Return the (X, Y) coordinate for the center point of the cell that contains the specified text.  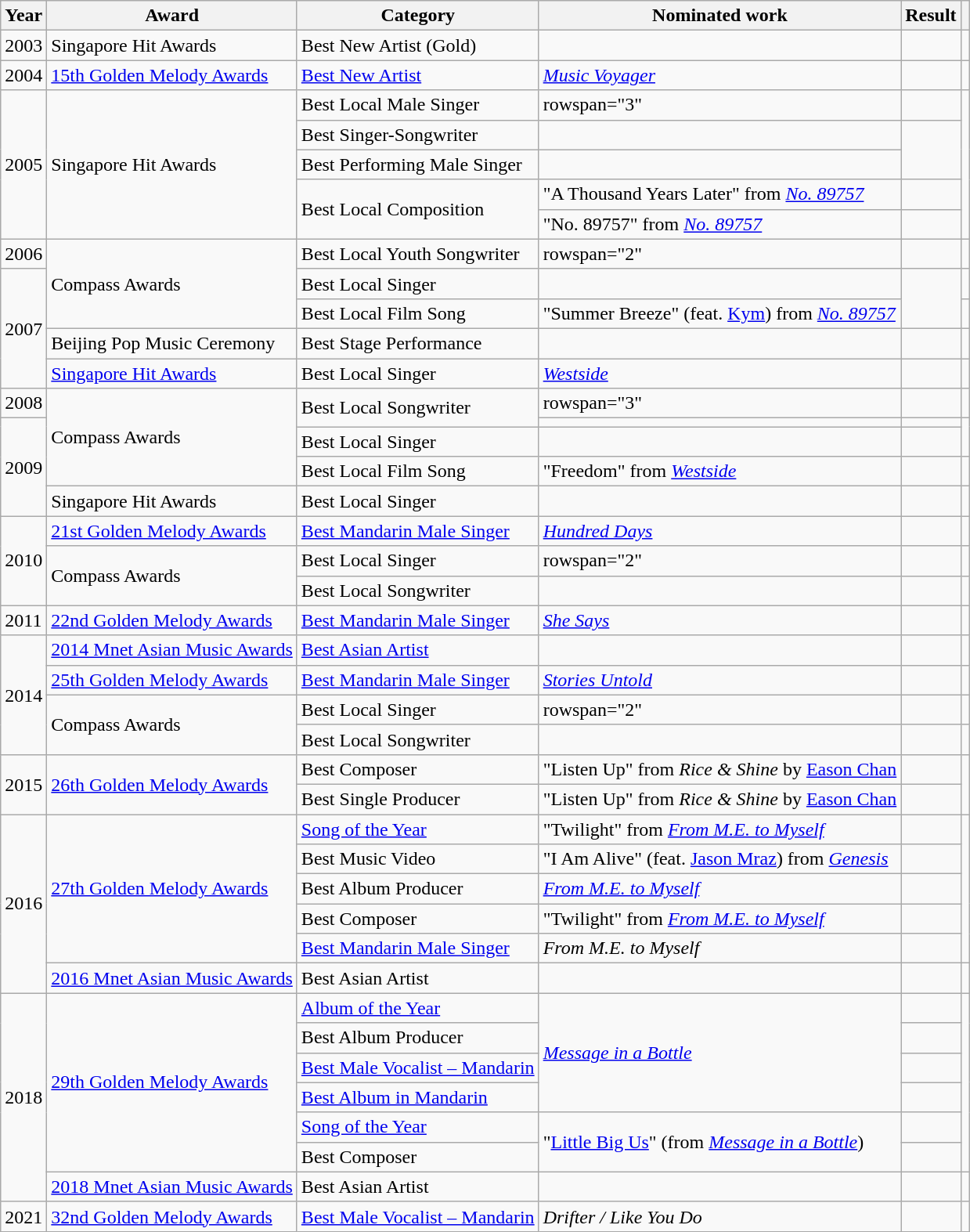
2015 (23, 784)
2016 (23, 904)
Best Single Producer (418, 799)
2007 (23, 328)
2011 (23, 620)
2010 (23, 561)
2005 (23, 164)
Album of the Year (418, 1008)
Westside (720, 374)
Message in a Bottle (720, 1053)
Best Music Video (418, 859)
Award (172, 16)
Category (418, 16)
"I Am Alive" (feat. Jason Mraz) from Genesis (720, 859)
2003 (23, 45)
"Freedom" from Westside (720, 471)
2018 Mnet Asian Music Awards (172, 1187)
Best Local Youth Songwriter (418, 254)
2008 (23, 403)
2016 Mnet Asian Music Awards (172, 978)
2006 (23, 254)
2018 (23, 1097)
2009 (23, 467)
Best New Artist (418, 75)
Best Performing Male Singer (418, 164)
Drifter / Like You Do (720, 1216)
27th Golden Melody Awards (172, 889)
2021 (23, 1216)
Music Voyager (720, 75)
Best New Artist (Gold) (418, 45)
29th Golden Melody Awards (172, 1082)
Best Local Male Singer (418, 105)
Best Singer-Songwriter (418, 135)
26th Golden Melody Awards (172, 784)
2014 Mnet Asian Music Awards (172, 650)
Result (931, 16)
Stories Untold (720, 680)
Hundred Days (720, 531)
"Summer Breeze" (feat. Kym) from No. 89757 (720, 313)
"Little Big Us" (from Message in a Bottle) (720, 1142)
"A Thousand Years Later" from No. 89757 (720, 194)
"No. 89757" from No. 89757 (720, 224)
Best Album in Mandarin (418, 1097)
15th Golden Melody Awards (172, 75)
Nominated work (720, 16)
Year (23, 16)
21st Golden Melody Awards (172, 531)
32nd Golden Melody Awards (172, 1216)
25th Golden Melody Awards (172, 680)
Best Stage Performance (418, 343)
Beijing Pop Music Ceremony (172, 343)
2004 (23, 75)
2014 (23, 695)
She Says (720, 620)
22nd Golden Melody Awards (172, 620)
Best Local Composition (418, 209)
